Return the [x, y] coordinate for the center point of the cell that contains the specified text.  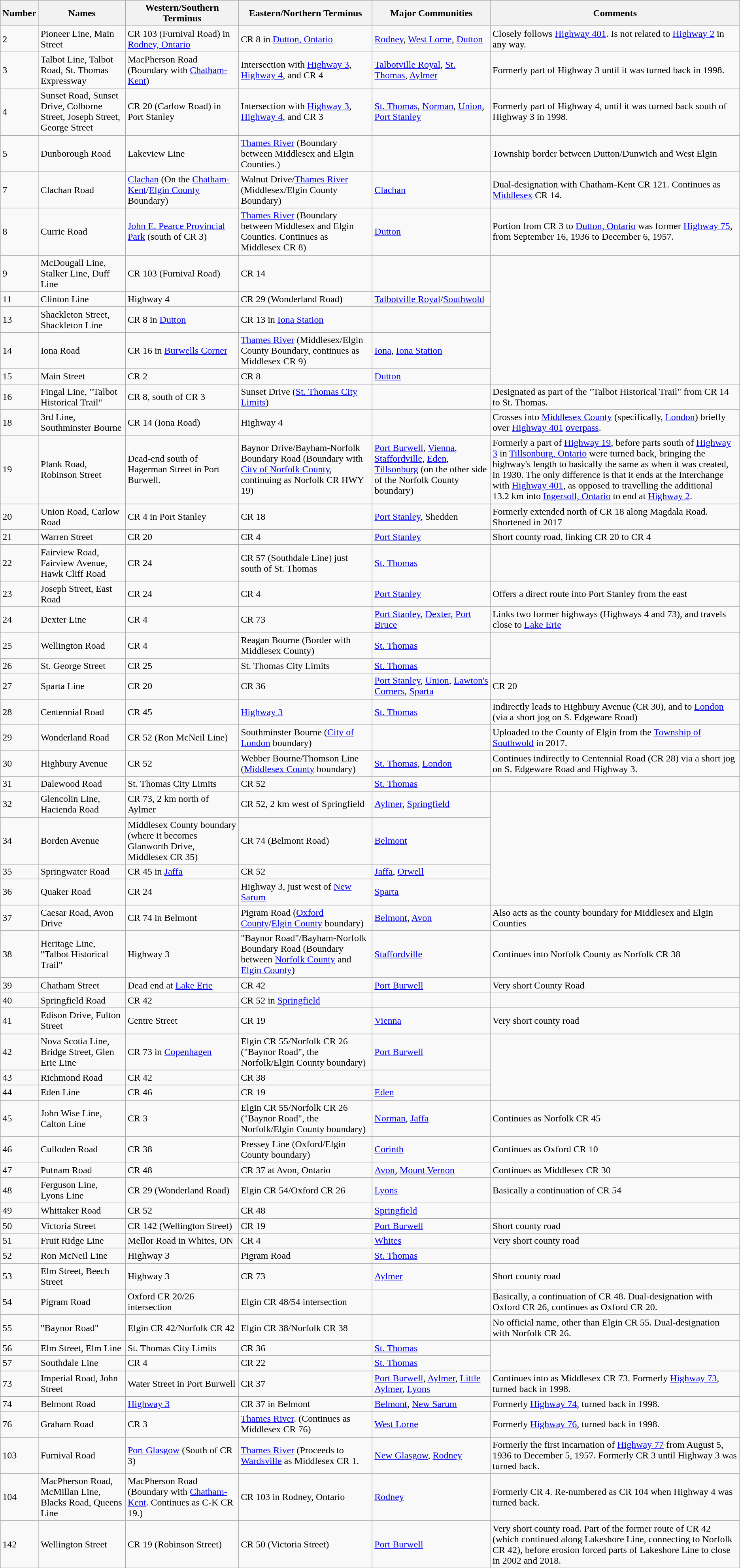
Heritage Line, "Talbot Historical Trail" [82, 954]
Port Stanley, Shedden [432, 517]
3 [19, 70]
Rodney [432, 1497]
Centennial Road [82, 712]
Pressey Line (Oxford/Elgin County boundary) [306, 1149]
Victoria Street [82, 1226]
Highway 3, just west of New Sarum [306, 892]
MacPherson Road (Boundary with Chatham-Kent) [182, 70]
CR 52, 2 km west of Springfield [306, 804]
McDougall Line, Stalker Line, Duff Line [82, 273]
43 [19, 1078]
Baynor Drive/Bayham-Norfolk Boundary Road (Boundary with City of Norfolk County, continuing as Norfolk CR HWY 19) [306, 470]
Eden Line [82, 1093]
Continues indirectly to Centennial Road (CR 28) via a short jog on S. Edgeware Road and Highway 3. [615, 763]
New Glasgow, Rodney [432, 1455]
Also acts as the county boundary for Middlesex and Elgin Counties [615, 918]
MacPherson Road, McMillan Line, Blacks Road, Queens Line [82, 1497]
Springwater Road [82, 872]
47 [19, 1170]
Basically a continuation of CR 54 [615, 1190]
CR 73, 2 km north of Aylmer [182, 804]
CR 18 [306, 517]
St. Thomas, London [432, 763]
Fairview Road, Fairview Avenue, Hawk Cliff Road [82, 563]
Port Glasgow (South of CR 3) [182, 1455]
16 [19, 396]
51 [19, 1241]
Clinton Line [82, 299]
Belmont Road [82, 1404]
73 [19, 1384]
76 [19, 1424]
50 [19, 1226]
Dead-end south of Hagerman Street in Port Burwell. [182, 470]
Continues as Oxford CR 10 [615, 1149]
Continues into Norfolk County as Norfolk CR 38 [615, 954]
CR 22 [306, 1363]
CR 8 in Dutton [182, 320]
Fingal Line, "Talbot Historical Trail" [82, 396]
Vienna [432, 1021]
Very short County Road [615, 985]
Avon, Mount Vernon [432, 1170]
MacPherson Road (Boundary with Chatham-Kent. Continues as C-K CR 19.) [182, 1497]
Reagan Bourne (Border with Middlesex County) [306, 646]
Glencolin Line, Hacienda Road [82, 804]
Western/Southern Terminus [182, 13]
Southdale Line [82, 1363]
54 [19, 1302]
Names [82, 13]
Jaffa, Orwell [432, 872]
55 [19, 1327]
57 [19, 1363]
CR 8 [306, 376]
Uploaded to the County of Elgin from the Township of Southwold in 2017. [615, 737]
36 [19, 892]
Lyons [432, 1190]
West Lorne [432, 1424]
Sparta Line [82, 686]
48 [19, 1190]
CR 142 (Wellington Street) [182, 1226]
Culloden Road [82, 1149]
CR 16 in Burwells Corner [182, 350]
Clachan [432, 190]
Thames River (Boundary between Middlesex and Elgin Counties. Continues as Middlesex CR 8) [306, 232]
Sunset Road, Sunset Drive, Colborne Street, Joseph Street, George Street [82, 112]
52 [19, 1256]
Middlesex County boundary (where it becomes Glanworth Drive, Middlesex CR 35) [182, 841]
Graham Road [82, 1424]
38 [19, 954]
Highbury Avenue [82, 763]
Basically, a continuation of CR 48. Dual-designation with Oxford CR 26, continues as Oxford CR 20. [615, 1302]
22 [19, 563]
John E. Pearce Provincial Park (south of CR 3) [182, 232]
Webber Bourne/Thomson Line (Middlesex County boundary) [306, 763]
Ferguson Line, Lyons Line [82, 1190]
Wonderland Road [82, 737]
Oxford CR 20/26 intersection [182, 1302]
Elm Street, Elm Line [82, 1348]
Iona, Iona Station [432, 350]
41 [19, 1021]
Intersection with Highway 3, Highway 4, and CR 3 [306, 112]
Mellor Road in Whites, ON [182, 1241]
27 [19, 686]
Formerly Highway 76, turned back in 1998. [615, 1424]
104 [19, 1497]
Thames River (Middlesex/Elgin County Boundary, continues as Middlesex CR 9) [306, 350]
11 [19, 299]
4 [19, 112]
28 [19, 712]
CR 13 in Iona Station [306, 320]
Belmont [432, 841]
Formerly Highway 74, turned back in 1998. [615, 1404]
Short county road, linking CR 20 to CR 4 [615, 537]
Port Stanley, Dexter, Port Bruce [432, 619]
Intersection with Highway 3, Highway 4, and CR 4 [306, 70]
Whittaker Road [82, 1210]
Main Street [82, 376]
Thames River. (Continues as Middlesex CR 76) [306, 1424]
Walnut Drive/Thames River (Middlesex/Elgin County Boundary) [306, 190]
Portion from CR 3 to Dutton, Ontario was former Highway 75, from September 16, 1936 to December 6, 1957. [615, 232]
Elgin CR 42/Norfolk CR 42 [182, 1327]
Water Street in Port Burwell [182, 1384]
15 [19, 376]
Aylmer, Springfield [432, 804]
CR 2 [182, 376]
Dalewood Road [82, 784]
24 [19, 619]
Edison Drive, Fulton Street [82, 1021]
St. Thomas, Norman, Union, Port Stanley [432, 112]
Township border between Dutton/Dunwich and West Elgin [615, 153]
Port Burwell, Aylmer, Little Aylmer, Lyons [432, 1384]
Aylmer [432, 1276]
CR 25 [182, 666]
Continues as Middlesex CR 30 [615, 1170]
Elgin CR 38/Norfolk CR 38 [306, 1327]
23 [19, 594]
Rodney, West Lorne, Dutton [432, 39]
CR 14 (Iona Road) [182, 422]
7 [19, 190]
Closely follows Highway 401. Is not related to Highway 2 in any way. [615, 39]
CR 74 (Belmont Road) [306, 841]
32 [19, 804]
2 [19, 39]
Springfield [432, 1210]
CR 103 (Furnival Road) in Rodney, Ontario [182, 39]
Clachan Road [82, 190]
45 [19, 1118]
19 [19, 470]
Dexter Line [82, 619]
Eastern/Northern Terminus [306, 13]
John Wise Line, Calton Line [82, 1118]
Elgin CR 54/Oxford CR 26 [306, 1190]
44 [19, 1093]
Thames River (Boundary between Middlesex and Elgin Counties.) [306, 153]
Lakeview Line [182, 153]
142 [19, 1544]
Putnam Road [82, 1170]
35 [19, 872]
Plank Road, Robinson Street [82, 470]
Dual-designation with Chatham-Kent CR 121. Continues as Middlesex CR 14. [615, 190]
CR 73 in Copenhagen [182, 1052]
Caesar Road, Avon Drive [82, 918]
Formerly part of Highway 4, until it was turned back south of Highway 3 in 1998. [615, 112]
42 [19, 1052]
Norman, Jaffa [432, 1118]
103 [19, 1455]
Ron McNeil Line [82, 1256]
Imperial Road, John Street [82, 1384]
3rd Line, Southminster Bourne [82, 422]
Offers a direct route into Port Stanley from the east [615, 594]
Joseph Street, East Road [82, 594]
Warren Street [82, 537]
25 [19, 646]
Formerly part of Highway 3 until it was turned back in 1998. [615, 70]
CR 46 [182, 1093]
CR 45 in Jaffa [182, 872]
14 [19, 350]
18 [19, 422]
Formerly the first incarnation of Highway 77 from August 5, 1936 to December 5, 1957. Formerly CR 3 until Highway 3 was turned back. [615, 1455]
Union Road, Carlow Road [82, 517]
Talbot Line, Talbot Road, St. Thomas Expressway [82, 70]
Quaker Road [82, 892]
40 [19, 1000]
CR 37 [306, 1384]
39 [19, 985]
Dead end at Lake Erie [182, 985]
13 [19, 320]
CR 14 [306, 273]
Sparta [432, 892]
CR 4 in Port Stanley [182, 517]
Port Burwell, Vienna, Staffordville, Eden, Tillsonburg (on the other side of the Norfolk County boundary) [432, 470]
Wellington Street [82, 1544]
Wellington Road [82, 646]
Belmont, Avon [432, 918]
Chatham Street [82, 985]
74 [19, 1404]
Staffordville [432, 954]
34 [19, 841]
53 [19, 1276]
21 [19, 537]
Talbotville Royal, St. Thomas, Aylmer [432, 70]
Formerly CR 4. Re-numbered as CR 104 when Highway 4 was turned back. [615, 1497]
Borden Avenue [82, 841]
CR 37 in Belmont [306, 1404]
Corinth [432, 1149]
CR 74 in Belmont [182, 918]
Clachan (On the Chatham-Kent/Elgin County Boundary) [182, 190]
37 [19, 918]
Number [19, 13]
Thames River (Proceeds to Wardsville as Middlesex CR 1. [306, 1455]
Sunset Drive (St. Thomas City Limits) [306, 396]
Pioneer Line, Main Street [82, 39]
CR 52 (Ron McNeil Line) [182, 737]
Whites [432, 1241]
CR 8 in Dutton, Ontario [306, 39]
Eden [432, 1093]
Port Stanley, Union, Lawton's Corners, Sparta [432, 686]
Comments [615, 13]
Designated as part of the "Talbot Historical Trail" from CR 14 to St. Thomas. [615, 396]
CR 45 [182, 712]
CR 19 (Robinson Street) [182, 1544]
Furnival Road [82, 1455]
Shackleton Street, Shackleton Line [82, 320]
Elm Street, Beech Street [82, 1276]
Centre Street [182, 1021]
20 [19, 517]
Southminster Bourne (City of London boundary) [306, 737]
30 [19, 763]
CR 8, south of CR 3 [182, 396]
Indirectly leads to Highbury Avenue (CR 30), and to London (via a short jog on S. Edgeware Road) [615, 712]
Springfield Road [82, 1000]
31 [19, 784]
Continues into as Middlesex CR 73. Formerly Highway 73, turned back in 1998. [615, 1384]
Formerly extended north of CR 18 along Magdala Road. Shortened in 2017 [615, 517]
Richmond Road [82, 1078]
Dunborough Road [82, 153]
CR 50 (Victoria Street) [306, 1544]
9 [19, 273]
"Baynor Road" [82, 1327]
29 [19, 737]
Crosses into Middlesex County (specifically, London) briefly over Highway 401 overpass. [615, 422]
Major Communities [432, 13]
CR 52 in Springfield [306, 1000]
CR 20 (Carlow Road) in Port Stanley [182, 112]
56 [19, 1348]
CR 103 in Rodney, Ontario [306, 1497]
26 [19, 666]
CR 103 (Furnival Road) [182, 273]
Iona Road [82, 350]
Links two former highways (Highways 4 and 73), and travels close to Lake Erie [615, 619]
CR 57 (Southdale Line) just south of St. Thomas [306, 563]
5 [19, 153]
No official name, other than Elgin CR 55. Dual-designation with Norfolk CR 26. [615, 1327]
8 [19, 232]
Currie Road [82, 232]
Pigram Road (Oxford County/Elgin County boundary) [306, 918]
Elgin CR 48/54 intersection [306, 1302]
St. George Street [82, 666]
Fruit Ridge Line [82, 1241]
49 [19, 1210]
CR 37 at Avon, Ontario [306, 1170]
"Baynor Road"/Bayham-Norfolk Boundary Road (Boundary between Norfolk County and Elgin County) [306, 954]
Talbotville Royal/Southwold [432, 299]
Nova Scotia Line, Bridge Street, Glen Erie Line [82, 1052]
46 [19, 1149]
Continues as Norfolk CR 45 [615, 1118]
Belmont, New Sarum [432, 1404]
